Find where the given text appears and provide that cell's center as (X, Y) coordinate. 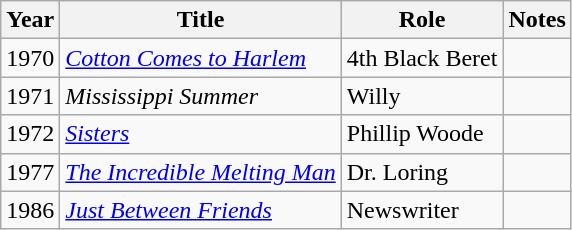
Notes (537, 20)
Willy (422, 96)
Cotton Comes to Harlem (200, 58)
1972 (30, 134)
Sisters (200, 134)
Phillip Woode (422, 134)
Year (30, 20)
1977 (30, 172)
1971 (30, 96)
1970 (30, 58)
Dr. Loring (422, 172)
Title (200, 20)
1986 (30, 210)
Role (422, 20)
4th Black Beret (422, 58)
Mississippi Summer (200, 96)
The Incredible Melting Man (200, 172)
Newswriter (422, 210)
Just Between Friends (200, 210)
